Find where the given text appears and provide that cell's center as (x, y) coordinate. 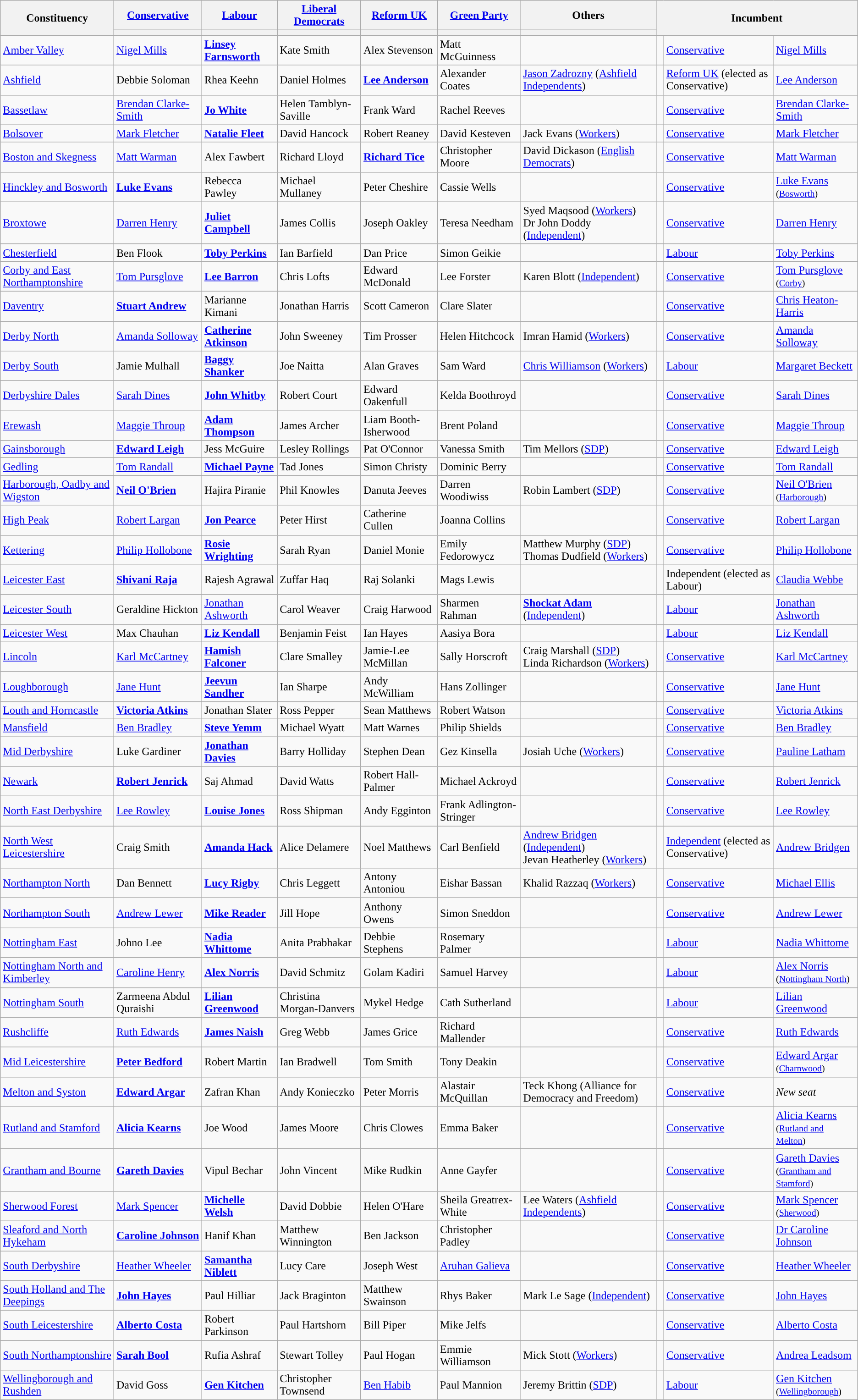
Helen O'Hare (399, 1206)
Jill Hope (319, 913)
Frank Ward (399, 110)
Adam Thompson (239, 425)
Rhea Keehn (239, 80)
Dan Price (399, 253)
Jeevun Sandher (239, 687)
David Schmitz (319, 973)
Green Party (479, 16)
Teresa Needham (479, 223)
Frank Adlington-Stringer (479, 811)
Lesley Rollings (319, 449)
Liberal Democrats (319, 16)
Michael Ellis (816, 883)
Reform UK (elected as Conservative) (719, 80)
Mykel Hedge (399, 1002)
Hajira Piranie (239, 491)
Eishar Bassan (479, 883)
Jamie-Lee McMillan (399, 656)
South Derbyshire (57, 1265)
Baggy Shanker (239, 366)
Stuart Andrew (158, 306)
James Moore (319, 1128)
Mid Leicestershire (57, 1062)
Dominic Berry (479, 467)
Emmie Williamson (479, 1355)
Amanda Hack (239, 847)
Liam Booth-Isherwood (399, 425)
Raj Solanki (399, 579)
Independent (elected as Conservative) (719, 847)
Mid Derbyshire (57, 751)
Bill Piper (399, 1326)
Anthony Owens (399, 913)
Louth and Horncastle (57, 710)
Alicia Kearns(Rutland and Melton) (816, 1128)
Andy McWilliam (399, 687)
Edward Oakenfull (399, 396)
Andrea Leadsom (816, 1355)
Broxtowe (57, 223)
Juliet Campbell (239, 223)
Vipul Bechar (239, 1170)
Gareth Davies(Grantham and Stamford) (816, 1170)
Louise Jones (239, 811)
Leicester East (57, 579)
Kelda Boothroyd (479, 396)
John Sweeney (319, 336)
Tim Mellors (SDP) (588, 449)
Joseph Oakley (399, 223)
Daniel Monie (399, 550)
Ian Barfield (319, 253)
South Northamptonshire (57, 1355)
Corby and East Northamptonshire (57, 276)
Anne Gayfer (479, 1170)
Derby North (57, 336)
Sharmen Rahman (479, 610)
Matt McGuinness (479, 50)
Rebecca Pawley (239, 187)
Tom Pursglove (158, 276)
Mike Jelfs (479, 1326)
Khalid Razzaq (Workers) (588, 883)
Sam Ward (479, 366)
Nottingham East (57, 943)
Ian Bradwell (319, 1062)
Claudia Webbe (816, 579)
Daniel Holmes (319, 80)
Margaret Beckett (816, 366)
Chris Lofts (319, 276)
Luke Evans(Bosworth) (816, 187)
Nottingham North and Kimberley (57, 973)
North East Derbyshire (57, 811)
Constituency (57, 18)
Derbyshire Dales (57, 396)
Craig Smith (158, 847)
Johno Lee (158, 943)
Ben Habib (399, 1385)
Leicester West (57, 633)
Catherine Atkinson (239, 336)
Paul Hogan (399, 1355)
Newark (57, 781)
Carl Benfield (479, 847)
Nottingham South (57, 1002)
Luke Evans (158, 187)
Ian Hayes (399, 633)
Alexander Coates (479, 80)
Greg Webb (319, 1032)
Mike Reader (239, 913)
Independent (elected as Labour) (719, 579)
Steve Yemm (239, 728)
Sleaford and North Hykeham (57, 1236)
Tad Jones (319, 467)
Robert Watson (479, 710)
Michael Ackroyd (479, 781)
Phil Knowles (319, 491)
Karen Blott (Independent) (588, 276)
Lucy Care (319, 1265)
Jason Zadrozny (Ashfield Independents) (588, 80)
Linsey Farnsworth (239, 50)
James Naish (239, 1032)
Jeremy Brittin (SDP) (588, 1385)
Jack Braginton (319, 1295)
High Peak (57, 520)
Andrew Bridgen (816, 847)
Aasiya Bora (479, 633)
Darren Woodiwiss (479, 491)
Rufia Ashraf (239, 1355)
Chris Williamson (Workers) (588, 366)
Gez Kinsella (479, 751)
Simon Christy (399, 467)
Reform UK (399, 16)
Northampton North (57, 883)
Clare Smalley (319, 656)
Helen Tamblyn-Saville (319, 110)
Mick Stott (Workers) (588, 1355)
Robert Hall-Palmer (399, 781)
Bolsover (57, 133)
Jess McGuire (239, 449)
Zuffar Haq (319, 579)
Neil O'Brien(Harborough) (816, 491)
Peter Morris (399, 1092)
Jack Evans (Workers) (588, 133)
Geraldine Hickton (158, 610)
Paul Hilliar (239, 1295)
Robin Lambert (SDP) (588, 491)
Samuel Harvey (479, 973)
Richard Lloyd (319, 157)
James Archer (319, 425)
Christopher Moore (479, 157)
Alicia Kearns (158, 1128)
David Goss (158, 1385)
Matthew Winnington (319, 1236)
David Dickason (English Democrats) (588, 157)
David Watts (319, 781)
Hanif Khan (239, 1236)
Joseph West (399, 1265)
Noel Matthews (399, 847)
James Collis (319, 223)
Michelle Welsh (239, 1206)
Simon Sneddon (479, 913)
Craig Harwood (399, 610)
Helen Hitchcock (479, 336)
Aruhan Galieva (479, 1265)
Hamish Falconer (239, 656)
Leicester South (57, 610)
Catherine Cullen (399, 520)
Michael Payne (239, 467)
Pauline Latham (816, 751)
Mark Spencer (158, 1206)
Emma Baker (479, 1128)
Chris Leggett (319, 883)
Jonathan Harris (319, 306)
Jamie Mulhall (158, 366)
Josiah Uche (Workers) (588, 751)
Marianne Kimani (239, 306)
Robert Court (319, 396)
Dr Caroline Johnson (816, 1236)
Tom Smith (399, 1062)
Christopher Townsend (319, 1385)
South Leicestershire (57, 1326)
Peter Hirst (319, 520)
Chris Clowes (399, 1128)
Grantham and Bourne (57, 1170)
Ben Jackson (399, 1236)
Mark Le Sage (Independent) (588, 1295)
Rosie Wrighting (239, 550)
Harborough, Oadby and Wigston (57, 491)
Sherwood Forest (57, 1206)
Rajesh Agrawal (239, 579)
Sheila Greatrex-White (479, 1206)
John Whitby (239, 396)
Hans Zollinger (479, 687)
Ben Flook (158, 253)
Andrew Bridgen (Independent)Jevan Heatherley (Workers) (588, 847)
Chesterfield (57, 253)
Syed Maqsood (Workers)Dr John Doddy (Independent) (588, 223)
Natalie Fleet (239, 133)
Edward Argar(Charnwood) (816, 1062)
David Dobbie (319, 1206)
Ashfield (57, 80)
Gainsborough (57, 449)
Ross Shipman (319, 811)
Stewart Tolley (319, 1355)
Edward McDonald (399, 276)
Amber Valley (57, 50)
Teck Khong (Alliance for Democracy and Freedom) (588, 1092)
Antony Antoniou (399, 883)
Lucy Rigby (239, 883)
Mark Spencer(Sherwood) (816, 1206)
Craig Marshall (SDP)Linda Richardson (Workers) (588, 656)
Alex Stevenson (399, 50)
Christina Morgan-Danvers (319, 1002)
Andy Konieczko (319, 1092)
Jonathan Davies (239, 751)
Michael Wyatt (319, 728)
Carol Weaver (319, 610)
Daventry (57, 306)
Joanna Collins (479, 520)
Rosemary Palmer (479, 943)
Lee Waters (Ashfield Independents) (588, 1206)
Vanessa Smith (479, 449)
Northampton South (57, 913)
Luke Gardiner (158, 751)
Joe Wood (239, 1128)
Shivani Raja (158, 579)
Tony Deakin (479, 1062)
Lee Forster (479, 276)
Kate Smith (319, 50)
Alex Fawbert (239, 157)
Robert Martin (239, 1062)
Others (588, 16)
James Grice (399, 1032)
Scott Cameron (399, 306)
Robert Parkinson (239, 1326)
Emily Fedorowycz (479, 550)
Max Chauhan (158, 633)
Cassie Wells (479, 187)
Rutland and Stamford (57, 1128)
Lee Barron (239, 276)
Pat O'Connor (399, 449)
Caroline Henry (158, 973)
Richard Tice (399, 157)
Mansfield (57, 728)
David Hancock (319, 133)
Anita Prabhakar (319, 943)
Rushcliffe (57, 1032)
Matthew Murphy (SDP)Thomas Dudfield (Workers) (588, 550)
Cath Sutherland (479, 1002)
Alex Norris(Nottingham North) (816, 973)
Sarah Ryan (319, 550)
Paul Mannion (479, 1385)
Rachel Reeves (479, 110)
Joe Naitta (319, 366)
Zafran Khan (239, 1092)
Peter Cheshire (399, 187)
Bassetlaw (57, 110)
Danuta Jeeves (399, 491)
South Holland and The Deepings (57, 1295)
David Kesteven (479, 133)
Loughborough (57, 687)
Zarmeena Abdul Quraishi (158, 1002)
Andy Egginton (399, 811)
Sarah Bool (158, 1355)
Wellingborough and Rushden (57, 1385)
Paul Hartshorn (319, 1326)
Neil O'Brien (158, 491)
Philip Shields (479, 728)
Richard Mallender (479, 1032)
Kettering (57, 550)
Rhys Baker (479, 1295)
Dan Bennett (158, 883)
Lincoln (57, 656)
Jo White (239, 110)
Alex Norris (239, 973)
Stephen Dean (399, 751)
Mags Lewis (479, 579)
Alan Graves (399, 366)
Robert Reaney (399, 133)
Jonathan Slater (239, 710)
Peter Bedford (158, 1062)
Erewash (57, 425)
Gen Kitchen(Wellingborough) (816, 1385)
Tim Prosser (399, 336)
Brent Poland (479, 425)
Derby South (57, 366)
Golam Kadiri (399, 973)
Christopher Padley (479, 1236)
North West Leicestershire (57, 847)
Gedling (57, 467)
Benjamin Feist (319, 633)
Incumbent (757, 18)
Clare Slater (479, 306)
New seat (816, 1092)
Tom Pursglove(Corby) (816, 276)
Gen Kitchen (239, 1385)
Hinckley and Bosworth (57, 187)
Boston and Skegness (57, 157)
Ian Sharpe (319, 687)
Barry Holliday (319, 751)
John Vincent (319, 1170)
Gareth Davies (158, 1170)
Chris Heaton-Harris (816, 306)
Shockat Adam (Independent) (588, 610)
Michael Mullaney (319, 187)
Debbie Soloman (158, 80)
Samantha Niblett (239, 1265)
Melton and Syston (57, 1092)
Imran Hamid (Workers) (588, 336)
Sean Matthews (399, 710)
Alice Delamere (319, 847)
Simon Geikie (479, 253)
Alastair McQuillan (479, 1092)
Mike Rudkin (399, 1170)
Sally Horscroft (479, 656)
Matthew Swainson (399, 1295)
Edward Argar (158, 1092)
Debbie Stephens (399, 943)
Matt Warnes (399, 728)
Saj Ahmad (239, 781)
Jon Pearce (239, 520)
Ross Pepper (319, 710)
Caroline Johnson (158, 1236)
